Identify which cell holds the provided text, then report its (X, Y) central coordinate. 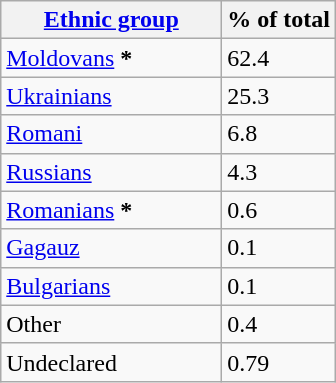
0.79 (279, 362)
Russians (112, 172)
0.4 (279, 324)
Ukrainians (112, 96)
25.3 (279, 96)
Gagauz (112, 248)
Moldovans * (112, 58)
Ethnic group (112, 20)
6.8 (279, 134)
% of total (279, 20)
0.6 (279, 210)
Undeclared (112, 362)
Romani (112, 134)
Other (112, 324)
62.4 (279, 58)
4.3 (279, 172)
Romanians * (112, 210)
Bulgarians (112, 286)
